Find where the given text appears and provide that cell's center as [x, y] coordinate. 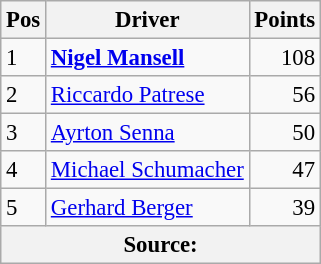
4 [24, 170]
Gerhard Berger [148, 208]
56 [284, 95]
Source: [161, 245]
1 [24, 58]
Michael Schumacher [148, 170]
108 [284, 58]
2 [24, 95]
Pos [24, 20]
Nigel Mansell [148, 58]
47 [284, 170]
39 [284, 208]
5 [24, 208]
Driver [148, 20]
Ayrton Senna [148, 133]
3 [24, 133]
Points [284, 20]
50 [284, 133]
Riccardo Patrese [148, 95]
